Pinpoint the cell where the given text exists, returning its [X, Y] midpoint coordinate. 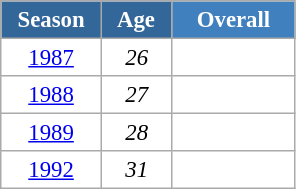
Overall [234, 20]
1987 [52, 58]
31 [136, 170]
1989 [52, 133]
Age [136, 20]
Season [52, 20]
27 [136, 95]
26 [136, 58]
28 [136, 133]
1988 [52, 95]
1992 [52, 170]
